Identify which cell holds the provided text, then report its [X, Y] central coordinate. 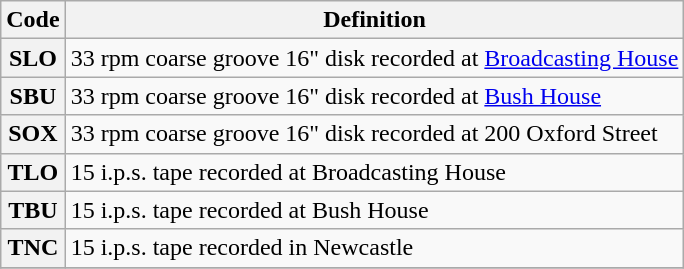
TNC [33, 248]
TLO [33, 172]
TBU [33, 210]
Definition [374, 20]
SOX [33, 134]
Code [33, 20]
33 rpm coarse groove 16" disk recorded at Broadcasting House [374, 58]
15 i.p.s. tape recorded at Bush House [374, 210]
33 rpm coarse groove 16" disk recorded at 200 Oxford Street [374, 134]
SBU [33, 96]
15 i.p.s. tape recorded at Broadcasting House [374, 172]
SLO [33, 58]
15 i.p.s. tape recorded in Newcastle [374, 248]
33 rpm coarse groove 16" disk recorded at Bush House [374, 96]
